For the text-containing cell, return its midpoint in (x, y) coordinate format. 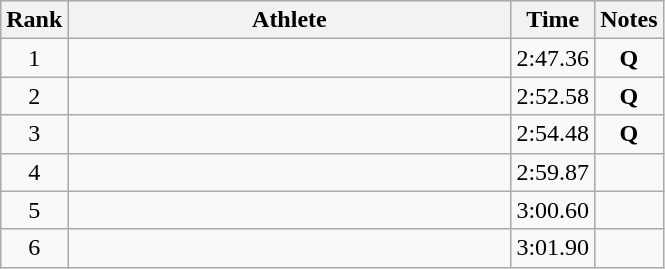
Time (553, 20)
Athlete (290, 20)
4 (34, 172)
2:47.36 (553, 58)
Notes (629, 20)
3:00.60 (553, 210)
3:01.90 (553, 248)
6 (34, 248)
Rank (34, 20)
5 (34, 210)
3 (34, 134)
2 (34, 96)
2:52.58 (553, 96)
2:54.48 (553, 134)
1 (34, 58)
2:59.87 (553, 172)
